Detect which cell encompasses the target text, then output its [X, Y] center coordinate. 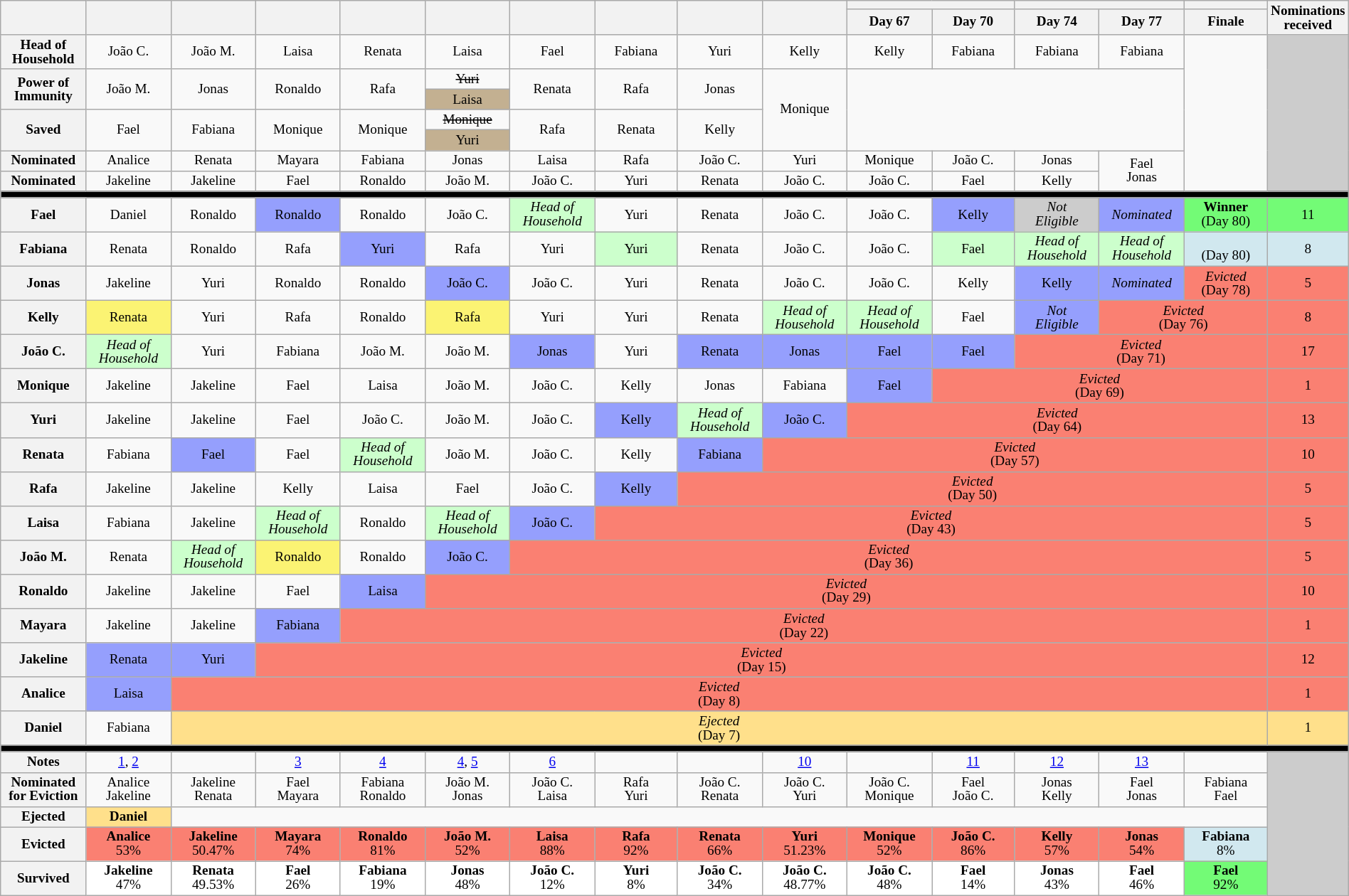
(Day 80) [1225, 249]
João C.Monique [889, 789]
Rafa92% [636, 844]
Evicted [43, 844]
Survived [43, 878]
Evicted(Day 71) [1141, 351]
Yuri8% [636, 878]
Day 70 [973, 21]
Fabiana19% [383, 878]
1, 2 [128, 762]
Evicted(Day 76) [1183, 317]
Jonas54% [1141, 844]
4, 5 [467, 762]
João C.34% [720, 878]
João C.Laisa [552, 789]
JakelineRenata [213, 789]
João C.12% [552, 878]
Notes [43, 762]
Laisa88% [552, 844]
Evicted(Day 78) [1225, 283]
FabianaFael [1225, 789]
Day 67 [889, 21]
Kelly57% [1057, 844]
João C.86% [973, 844]
Evicted(Day 69) [1100, 386]
RafaYuri [636, 789]
Winner(Day 80) [1225, 215]
Evicted(Day 29) [846, 591]
Day 74 [1057, 21]
Fael46% [1141, 878]
João C.48% [889, 878]
JonasKelly [1057, 789]
Fael14% [973, 878]
FaelMayara [297, 789]
Mayara74% [297, 844]
Evicted(Day 50) [972, 489]
Power ofImmunity [43, 90]
Finale [1225, 21]
Evicted(Day 15) [761, 660]
João C.Renata [720, 789]
6 [552, 762]
Jakeline47% [128, 878]
Day 77 [1141, 21]
4 [383, 762]
Nominatedfor Eviction [43, 789]
João C.Yuri [804, 789]
Renata66% [720, 844]
Evicted(Day 36) [889, 557]
17 [1308, 351]
Analice53% [128, 844]
Jonas43% [1057, 878]
Fael92% [1225, 878]
Renata49.53% [213, 878]
FaelJoão C. [973, 789]
Fael26% [297, 878]
AnaliceJakeline [128, 789]
Ejected(Day 7) [719, 728]
Evicted(Day 43) [931, 523]
Evicted(Day 22) [804, 626]
Jonas48% [467, 878]
João M.52% [467, 844]
Ejected [43, 816]
Evicted(Day 8) [719, 694]
Jakeline50.47% [213, 844]
Monique52% [889, 844]
FabianaRonaldo [383, 789]
Fabiana8% [1225, 844]
João C.48.77% [804, 878]
Yuri51.23% [804, 844]
3 [297, 762]
Evicted(Day 57) [1015, 454]
Nominationsreceived [1308, 18]
Evicted(Day 64) [1057, 420]
Saved [43, 129]
João M.Jonas [467, 789]
Ronaldo81% [383, 844]
